Identify which cell holds the provided text, then report its [X, Y] central coordinate. 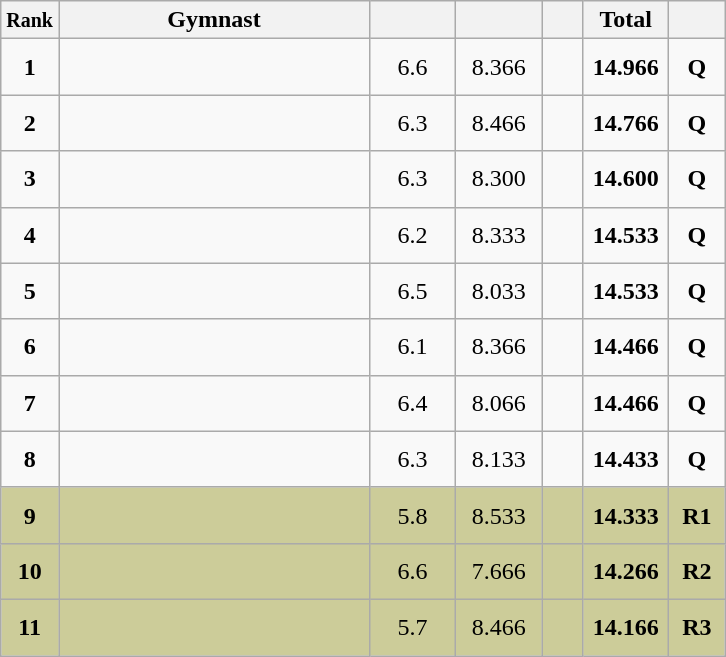
10 [30, 571]
14.766 [626, 123]
2 [30, 123]
3 [30, 179]
Rank [30, 20]
6.4 [413, 403]
5 [30, 291]
6.1 [413, 347]
6.2 [413, 235]
Total [626, 20]
7 [30, 403]
R2 [697, 571]
11 [30, 627]
7.666 [499, 571]
5.8 [413, 515]
8.533 [499, 515]
9 [30, 515]
R1 [697, 515]
4 [30, 235]
8.033 [499, 291]
14.333 [626, 515]
8 [30, 459]
14.166 [626, 627]
14.266 [626, 571]
Gymnast [214, 20]
8.066 [499, 403]
8.300 [499, 179]
14.966 [626, 67]
R3 [697, 627]
6.5 [413, 291]
14.433 [626, 459]
5.7 [413, 627]
14.600 [626, 179]
8.333 [499, 235]
8.133 [499, 459]
6 [30, 347]
1 [30, 67]
